Detect which cell encompasses the target text, then output its [x, y] center coordinate. 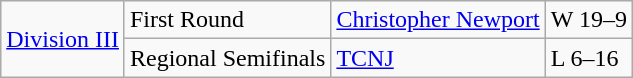
Regional Semifinals [227, 58]
W 19–9 [588, 20]
Division III [63, 39]
Christopher Newport [438, 20]
L 6–16 [588, 58]
TCNJ [438, 58]
First Round [227, 20]
